Pinpoint the cell where the given text exists, returning its [X, Y] midpoint coordinate. 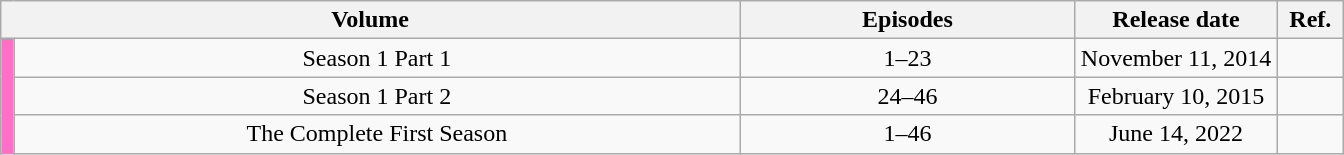
Release date [1176, 20]
Volume [370, 20]
Season 1 Part 2 [376, 96]
June 14, 2022 [1176, 134]
24–46 [908, 96]
November 11, 2014 [1176, 58]
February 10, 2015 [1176, 96]
1–23 [908, 58]
Ref. [1310, 20]
Episodes [908, 20]
The Complete First Season [376, 134]
Season 1 Part 1 [376, 58]
1–46 [908, 134]
